Scan for the cell matching the given text and deliver its (X, Y) coordinate at center. 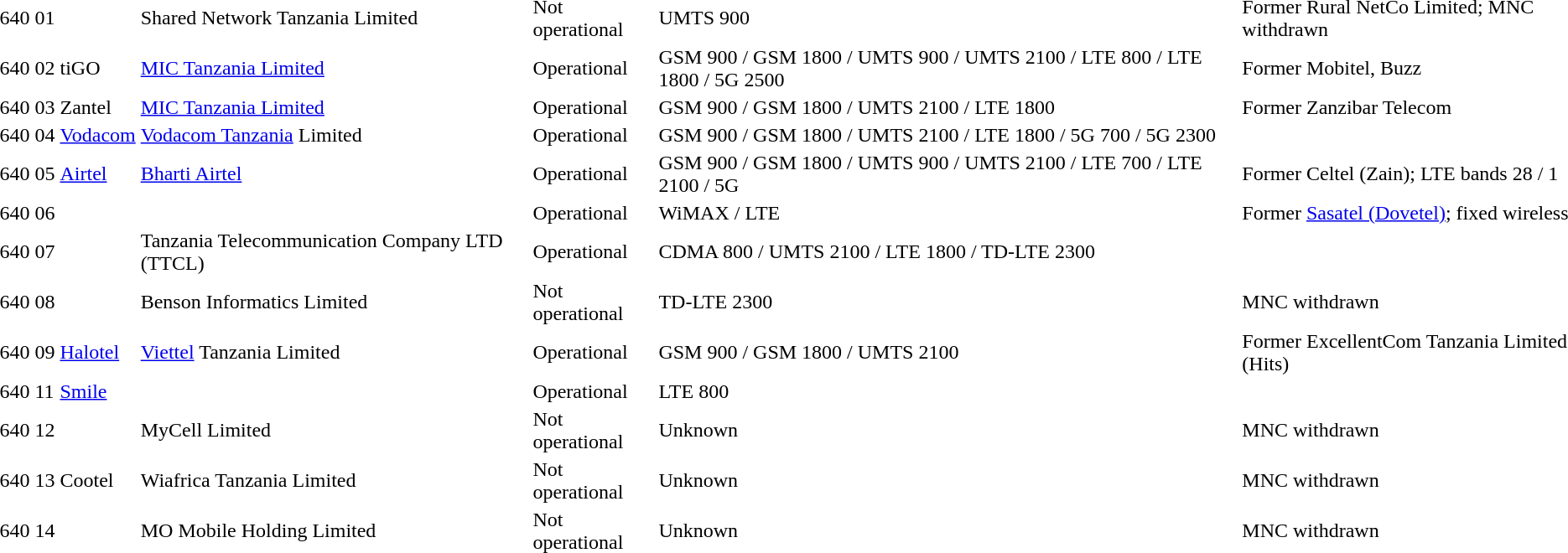
Bharti Airtel (334, 174)
Benson Informatics Limited (334, 302)
Viettel Tanzania Limited (334, 352)
tiGO (97, 69)
Zantel (97, 107)
Tanzania Telecommunication Company LTD (TTCL) (334, 251)
Cootel (97, 481)
08 (45, 302)
CDMA 800 / UMTS 2100 / LTE 1800 / TD-LTE 2300 (948, 251)
LTE 800 (948, 391)
MyCell Limited (334, 431)
04 (45, 135)
12 (45, 431)
11 (45, 391)
Airtel (97, 174)
Vodacom Tanzania Limited (334, 135)
07 (45, 251)
Wiafrica Tanzania Limited (334, 481)
Vodacom (97, 135)
TD-LTE 2300 (948, 302)
Halotel (97, 352)
03 (45, 107)
05 (45, 174)
WiMAX / LTE (948, 213)
Smile (97, 391)
GSM 900 / GSM 1800 / UMTS 2100 / LTE 1800 (948, 107)
13 (45, 481)
02 (45, 69)
GSM 900 / GSM 1800 / UMTS 900 / UMTS 2100 / LTE 800 / LTE 1800 / 5G 2500 (948, 69)
GSM 900 / GSM 1800 / UMTS 2100 / LTE 1800 / 5G 700 / 5G 2300 (948, 135)
GSM 900 / GSM 1800 / UMTS 900 / UMTS 2100 / LTE 700 / LTE 2100 / 5G (948, 174)
06 (45, 213)
GSM 900 / GSM 1800 / UMTS 2100 (948, 352)
09 (45, 352)
